Pinpoint the cell where the given text exists, returning its [X, Y] midpoint coordinate. 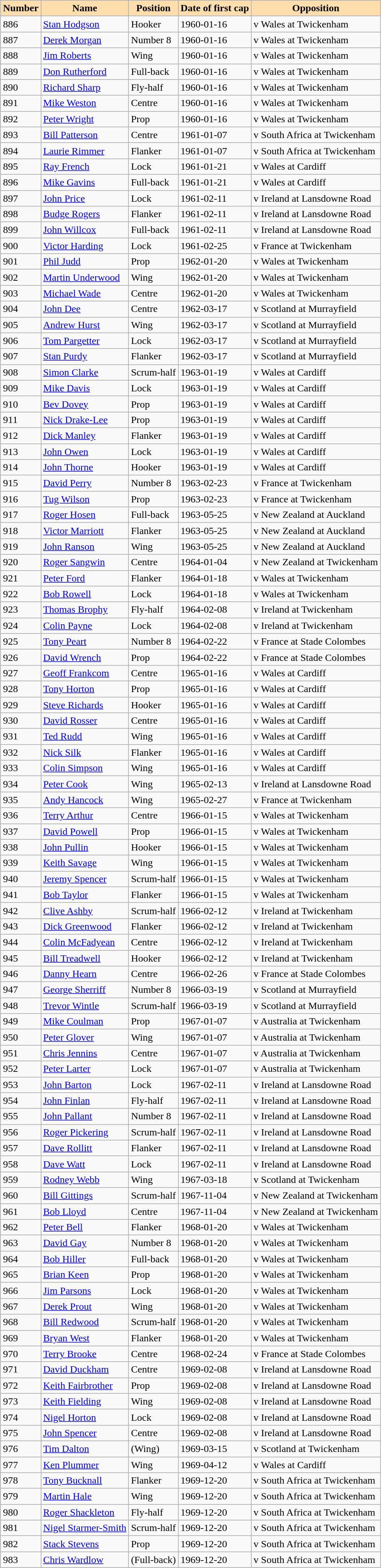
Colin Simpson [85, 768]
894 [21, 151]
John Dee [85, 309]
Bill Gittings [85, 1195]
926 [21, 657]
David Wrench [85, 657]
Stan Hodgson [85, 24]
Peter Glover [85, 1037]
Tug Wilson [85, 499]
John Thorne [85, 467]
Stack Stevens [85, 1544]
Bill Redwood [85, 1322]
David Perry [85, 483]
977 [21, 1464]
923 [21, 610]
916 [21, 499]
959 [21, 1180]
886 [21, 24]
Richard Sharp [85, 87]
Chris Jennins [85, 1053]
Danny Hearn [85, 974]
925 [21, 641]
976 [21, 1449]
Number [21, 8]
908 [21, 372]
Peter Ford [85, 578]
907 [21, 356]
Peter Cook [85, 784]
954 [21, 1101]
888 [21, 56]
929 [21, 705]
Tony Horton [85, 689]
John Pallant [85, 1116]
1965-02-13 [215, 784]
Tony Bucknall [85, 1481]
897 [21, 198]
901 [21, 262]
1964-01-04 [215, 562]
944 [21, 942]
Bryan West [85, 1338]
Keith Fairbrother [85, 1385]
914 [21, 467]
Victor Harding [85, 246]
956 [21, 1132]
Ted Rudd [85, 737]
Bill Treadwell [85, 958]
920 [21, 562]
David Gay [85, 1243]
966 [21, 1291]
899 [21, 230]
Tony Peart [85, 641]
921 [21, 578]
962 [21, 1227]
Nick Silk [85, 752]
975 [21, 1433]
1965-02-27 [215, 800]
949 [21, 1021]
Colin McFadyean [85, 942]
Andrew Hurst [85, 325]
912 [21, 435]
Bob Taylor [85, 895]
950 [21, 1037]
915 [21, 483]
922 [21, 594]
Tom Pargetter [85, 341]
898 [21, 214]
967 [21, 1306]
968 [21, 1322]
906 [21, 341]
911 [21, 420]
Bob Lloyd [85, 1212]
Keith Fielding [85, 1401]
946 [21, 974]
1966-02-26 [215, 974]
1967-03-18 [215, 1180]
953 [21, 1085]
Stan Purdy [85, 356]
939 [21, 863]
945 [21, 958]
887 [21, 40]
930 [21, 721]
Bev Dovey [85, 404]
Nigel Starmer-Smith [85, 1528]
909 [21, 388]
1968-02-24 [215, 1354]
Derek Prout [85, 1306]
Keith Savage [85, 863]
933 [21, 768]
John Barton [85, 1085]
971 [21, 1370]
947 [21, 990]
952 [21, 1069]
940 [21, 879]
905 [21, 325]
Geoff Frankcom [85, 673]
904 [21, 309]
942 [21, 910]
936 [21, 816]
1961-02-25 [215, 246]
Budge Rogers [85, 214]
978 [21, 1481]
981 [21, 1528]
938 [21, 847]
928 [21, 689]
919 [21, 547]
Rodney Webb [85, 1180]
889 [21, 72]
John Finlan [85, 1101]
Mike Davis [85, 388]
Colin Payne [85, 626]
Martin Hale [85, 1496]
Peter Bell [85, 1227]
903 [21, 293]
983 [21, 1560]
John Willcox [85, 230]
917 [21, 515]
961 [21, 1212]
980 [21, 1512]
1969-04-12 [215, 1464]
Chris Wardlow [85, 1560]
927 [21, 673]
Bob Rowell [85, 594]
Dick Manley [85, 435]
John Ranson [85, 547]
958 [21, 1164]
979 [21, 1496]
974 [21, 1417]
Victor Marriott [85, 531]
Dick Greenwood [85, 926]
965 [21, 1275]
Peter Larter [85, 1069]
Ken Plummer [85, 1464]
932 [21, 752]
895 [21, 166]
Roger Pickering [85, 1132]
972 [21, 1385]
Steve Richards [85, 705]
Trevor Wintle [85, 1006]
941 [21, 895]
969 [21, 1338]
910 [21, 404]
935 [21, 800]
951 [21, 1053]
Don Rutherford [85, 72]
937 [21, 831]
1969-03-15 [215, 1449]
Nick Drake-Lee [85, 420]
John Spencer [85, 1433]
960 [21, 1195]
890 [21, 87]
973 [21, 1401]
Mike Coulman [85, 1021]
Jim Parsons [85, 1291]
John Owen [85, 451]
Terry Brooke [85, 1354]
918 [21, 531]
896 [21, 182]
John Pullin [85, 847]
David Powell [85, 831]
Brian Keen [85, 1275]
Dave Watt [85, 1164]
Derek Morgan [85, 40]
Peter Wright [85, 119]
Date of first cap [215, 8]
957 [21, 1148]
891 [21, 103]
902 [21, 277]
Terry Arthur [85, 816]
Jeremy Spencer [85, 879]
David Rosser [85, 721]
(Full-back) [153, 1560]
Phil Judd [85, 262]
Martin Underwood [85, 277]
Thomas Brophy [85, 610]
Roger Sangwin [85, 562]
Opposition [316, 8]
Position [153, 8]
Michael Wade [85, 293]
934 [21, 784]
Roger Hosen [85, 515]
913 [21, 451]
Simon Clarke [85, 372]
Nigel Horton [85, 1417]
George Sherriff [85, 990]
Clive Ashby [85, 910]
John Price [85, 198]
Roger Shackleton [85, 1512]
Mike Gavins [85, 182]
David Duckham [85, 1370]
Bob Hiller [85, 1259]
900 [21, 246]
Dave Rollitt [85, 1148]
Mike Weston [85, 103]
970 [21, 1354]
924 [21, 626]
963 [21, 1243]
Ray French [85, 166]
964 [21, 1259]
982 [21, 1544]
Laurie Rimmer [85, 151]
931 [21, 737]
Andy Hancock [85, 800]
892 [21, 119]
Jim Roberts [85, 56]
893 [21, 135]
Tim Dalton [85, 1449]
948 [21, 1006]
Name [85, 8]
Bill Patterson [85, 135]
(Wing) [153, 1449]
943 [21, 926]
955 [21, 1116]
